Detect which cell encompasses the target text, then output its [X, Y] center coordinate. 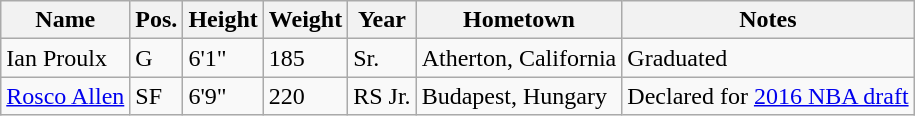
220 [305, 96]
Notes [768, 20]
Rosco Allen [66, 96]
Ian Proulx [66, 58]
6'1" [223, 58]
G [156, 58]
Name [66, 20]
Atherton, California [519, 58]
RS Jr. [382, 96]
6'9" [223, 96]
Year [382, 20]
Weight [305, 20]
SF [156, 96]
Sr. [382, 58]
Declared for 2016 NBA draft [768, 96]
Budapest, Hungary [519, 96]
185 [305, 58]
Graduated [768, 58]
Hometown [519, 20]
Pos. [156, 20]
Height [223, 20]
